Capture the cell that displays the provided text and extract its [x, y] central coordinate. 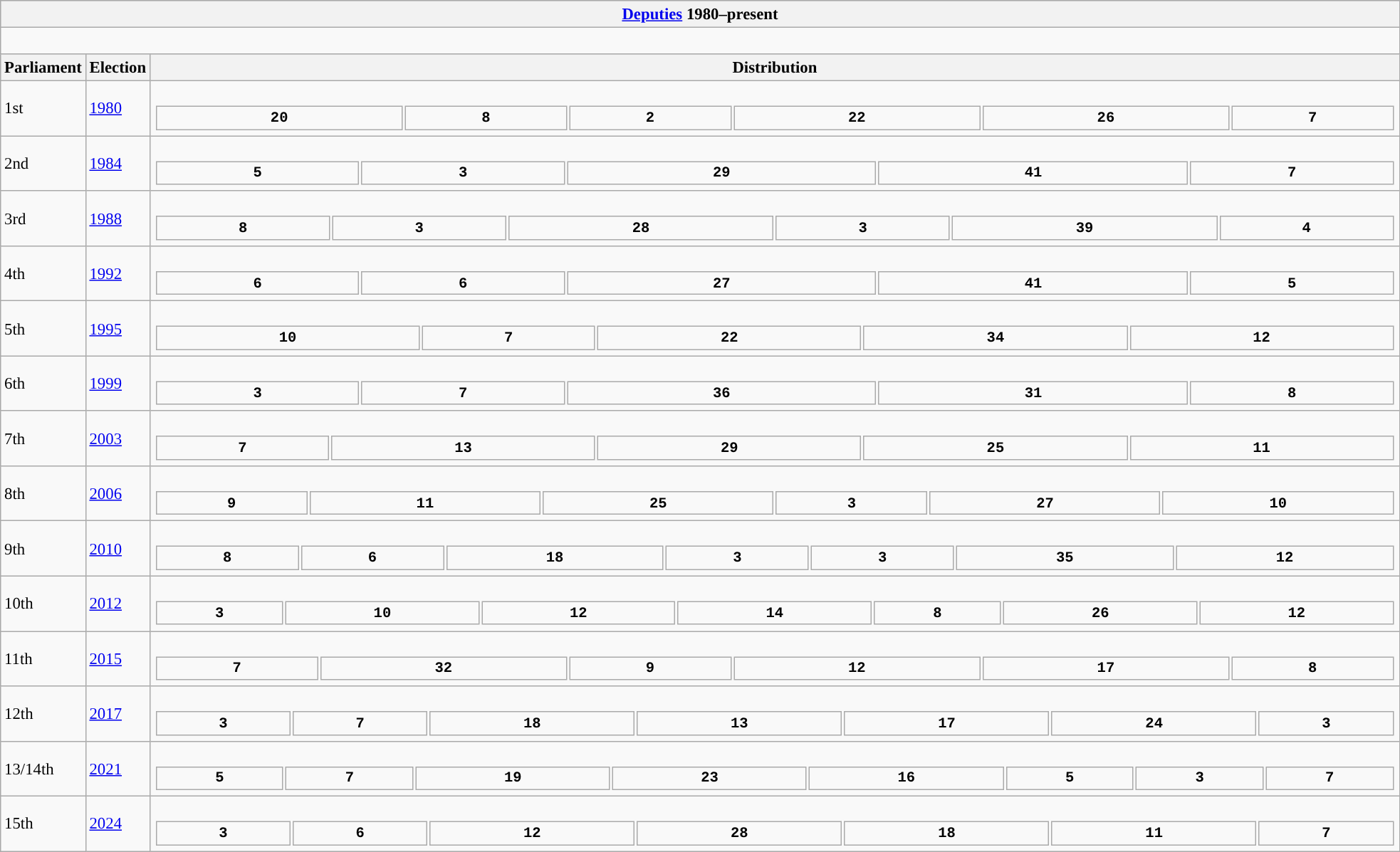
36 [722, 394]
23 [709, 779]
5th [43, 329]
2003 [117, 438]
19 [513, 779]
2010 [117, 548]
6 6 27 41 5 [775, 273]
31 [1034, 394]
1984 [117, 164]
2017 [117, 713]
10th [43, 604]
3 6 12 28 18 11 7 [775, 824]
7th [43, 438]
3 7 36 31 8 [775, 383]
8th [43, 494]
1980 [117, 108]
9 11 25 3 27 10 [775, 494]
2024 [117, 824]
9th [43, 548]
1999 [117, 383]
4th [43, 273]
16 [906, 779]
3 7 18 13 17 24 3 [775, 713]
32 [443, 668]
11th [43, 659]
5 7 19 23 16 5 3 7 [775, 769]
1st [43, 108]
3 10 12 14 8 26 12 [775, 604]
1992 [117, 273]
Parliament [43, 68]
Distribution [775, 68]
7 32 9 12 17 8 [775, 659]
3rd [43, 218]
2015 [117, 659]
5 3 29 41 7 [775, 164]
20 8 2 22 26 7 [775, 108]
1995 [117, 329]
8 6 18 3 3 35 12 [775, 548]
39 [1085, 228]
4 [1306, 228]
1988 [117, 218]
13/14th [43, 769]
34 [996, 338]
2006 [117, 494]
15th [43, 824]
2 [650, 118]
14 [775, 614]
12th [43, 713]
24 [1154, 723]
2021 [117, 769]
Deputies 1980–present [701, 14]
35 [1065, 558]
2012 [117, 604]
6th [43, 383]
10 7 22 34 12 [775, 329]
20 [279, 118]
8 3 28 3 39 4 [775, 218]
7 13 29 25 11 [775, 438]
Election [117, 68]
2nd [43, 164]
